Determine the [x, y] coordinate at the center of the cell enclosing the given text.  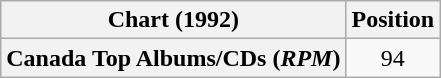
Position [393, 20]
94 [393, 58]
Canada Top Albums/CDs (RPM) [174, 58]
Chart (1992) [174, 20]
